Find where the given text appears and provide that cell's center as (X, Y) coordinate. 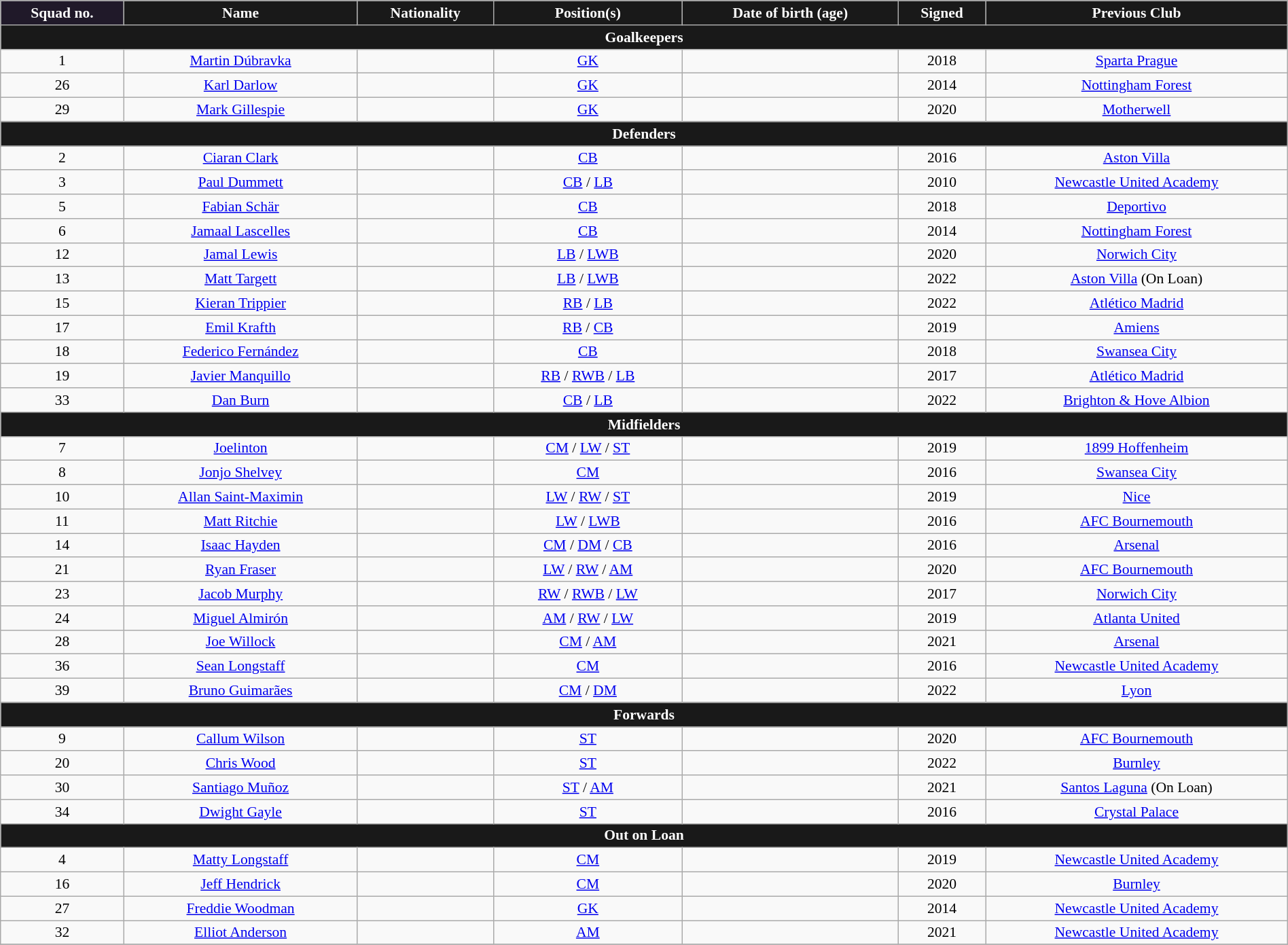
18 (62, 352)
Lyon (1137, 691)
Santos Laguna (On Loan) (1137, 787)
Joelinton (240, 448)
LW / RW / ST (588, 497)
24 (62, 618)
4 (62, 860)
Miguel Almirón (240, 618)
Isaac Hayden (240, 546)
Out on Loan (644, 836)
23 (62, 594)
RW / RWB / LW (588, 594)
Matty Longstaff (240, 860)
Santiago Muñoz (240, 787)
6 (62, 231)
Forwards (644, 715)
Deportivo (1137, 207)
39 (62, 691)
16 (62, 885)
32 (62, 933)
Elliot Anderson (240, 933)
20 (62, 764)
CM / DM (588, 691)
CM / AM (588, 642)
Crystal Palace (1137, 812)
Matt Ritchie (240, 521)
2010 (942, 183)
Signed (942, 13)
30 (62, 787)
Nationality (425, 13)
AM / RW / LW (588, 618)
8 (62, 473)
14 (62, 546)
RB / LB (588, 304)
Jacob Murphy (240, 594)
Matt Targett (240, 279)
Paul Dummett (240, 183)
Sean Longstaff (240, 666)
Callum Wilson (240, 739)
10 (62, 497)
1 (62, 61)
Squad no. (62, 13)
Emil Krafth (240, 327)
Defenders (644, 134)
Brighton & Hove Albion (1137, 400)
Freddie Woodman (240, 908)
Atlanta United (1137, 618)
CM / DM / CB (588, 546)
Nice (1137, 497)
2 (62, 158)
36 (62, 666)
Aston Villa (1137, 158)
33 (62, 400)
29 (62, 110)
Jamal Lewis (240, 255)
Dan Burn (240, 400)
Joe Willock (240, 642)
26 (62, 86)
34 (62, 812)
Ciaran Clark (240, 158)
7 (62, 448)
Ryan Fraser (240, 570)
9 (62, 739)
17 (62, 327)
Aston Villa (On Loan) (1137, 279)
Jonjo Shelvey (240, 473)
RB / RWB / LB (588, 376)
Goalkeepers (644, 37)
Dwight Gayle (240, 812)
Allan Saint-Maximin (240, 497)
15 (62, 304)
Chris Wood (240, 764)
RB / CB (588, 327)
ST / AM (588, 787)
Date of birth (age) (790, 13)
Bruno Guimarães (240, 691)
Amiens (1137, 327)
3 (62, 183)
Fabian Schär (240, 207)
19 (62, 376)
28 (62, 642)
Kieran Trippier (240, 304)
AM (588, 933)
Previous Club (1137, 13)
Motherwell (1137, 110)
21 (62, 570)
Jeff Hendrick (240, 885)
Name (240, 13)
Javier Manquillo (240, 376)
Jamaal Lascelles (240, 231)
13 (62, 279)
11 (62, 521)
12 (62, 255)
5 (62, 207)
LW / RW / AM (588, 570)
CM / LW / ST (588, 448)
27 (62, 908)
Martin Dúbravka (240, 61)
Mark Gillespie (240, 110)
Karl Darlow (240, 86)
Midfielders (644, 425)
1899 Hoffenheim (1137, 448)
Position(s) (588, 13)
Sparta Prague (1137, 61)
Federico Fernández (240, 352)
LW / LWB (588, 521)
